Find where the given text appears and provide that cell's center as [x, y] coordinate. 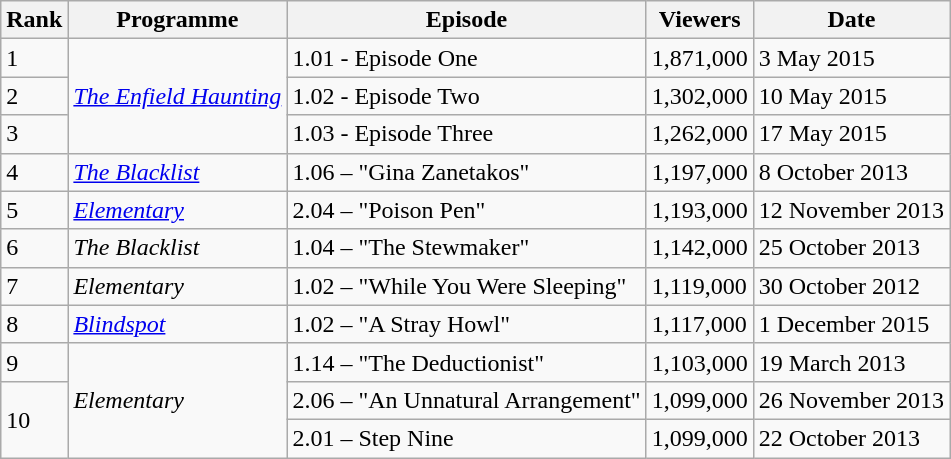
1.06 – "Gina Zanetakos" [466, 172]
1.01 - Episode One [466, 58]
1,197,000 [700, 172]
2 [34, 96]
2.06 – "An Unnatural Arrangement" [466, 400]
Programme [178, 20]
4 [34, 172]
1.03 - Episode Three [466, 134]
Date [851, 20]
9 [34, 362]
7 [34, 286]
8 [34, 324]
1 December 2015 [851, 324]
1.02 – "While You Were Sleeping" [466, 286]
1.02 – "A Stray Howl" [466, 324]
19 March 2013 [851, 362]
3 May 2015 [851, 58]
6 [34, 248]
1,302,000 [700, 96]
1,262,000 [700, 134]
1.14 – "The Deductionist" [466, 362]
17 May 2015 [851, 134]
1.04 – "The Stewmaker" [466, 248]
Viewers [700, 20]
30 October 2012 [851, 286]
Rank [34, 20]
5 [34, 210]
2.04 – "Poison Pen" [466, 210]
8 October 2013 [851, 172]
25 October 2013 [851, 248]
1,871,000 [700, 58]
1,119,000 [700, 286]
12 November 2013 [851, 210]
1.02 - Episode Two [466, 96]
1,117,000 [700, 324]
1 [34, 58]
3 [34, 134]
Blindspot [178, 324]
10 [34, 419]
10 May 2015 [851, 96]
1,103,000 [700, 362]
2.01 – Step Nine [466, 438]
26 November 2013 [851, 400]
Episode [466, 20]
1,193,000 [700, 210]
1,142,000 [700, 248]
The Enfield Haunting [178, 96]
22 October 2013 [851, 438]
